Capture the cell that displays the provided text and extract its [X, Y] central coordinate. 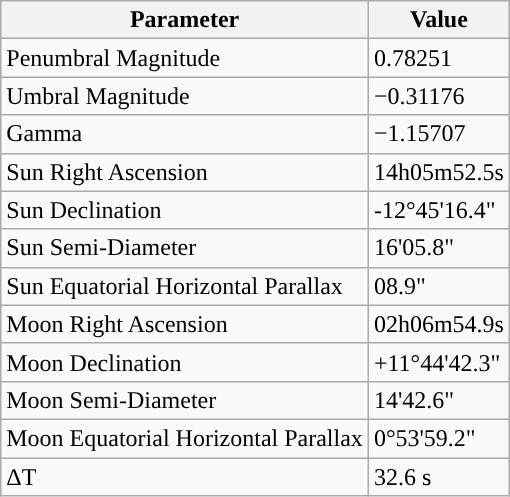
ΔT [185, 477]
Moon Declination [185, 362]
Gamma [185, 134]
Parameter [185, 20]
0.78251 [438, 58]
Sun Equatorial Horizontal Parallax [185, 286]
14h05m52.5s [438, 172]
Moon Equatorial Horizontal Parallax [185, 438]
08.9" [438, 286]
02h06m54.9s [438, 324]
0°53'59.2" [438, 438]
-12°45'16.4" [438, 210]
32.6 s [438, 477]
16'05.8" [438, 248]
−0.31176 [438, 96]
Sun Right Ascension [185, 172]
+11°44'42.3" [438, 362]
Moon Right Ascension [185, 324]
Umbral Magnitude [185, 96]
Sun Semi-Diameter [185, 248]
14'42.6" [438, 400]
Moon Semi-Diameter [185, 400]
Sun Declination [185, 210]
−1.15707 [438, 134]
Value [438, 20]
Penumbral Magnitude [185, 58]
